Provide the (x, y) coordinate of the cell's center where the given text is located.  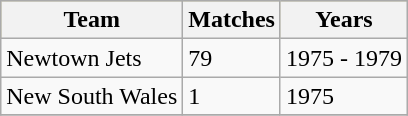
1975 (344, 96)
Matches (232, 20)
Newtown Jets (92, 58)
Years (344, 20)
79 (232, 58)
1975 - 1979 (344, 58)
New South Wales (92, 96)
1 (232, 96)
Team (92, 20)
